Identify which cell holds the provided text, then report its (x, y) central coordinate. 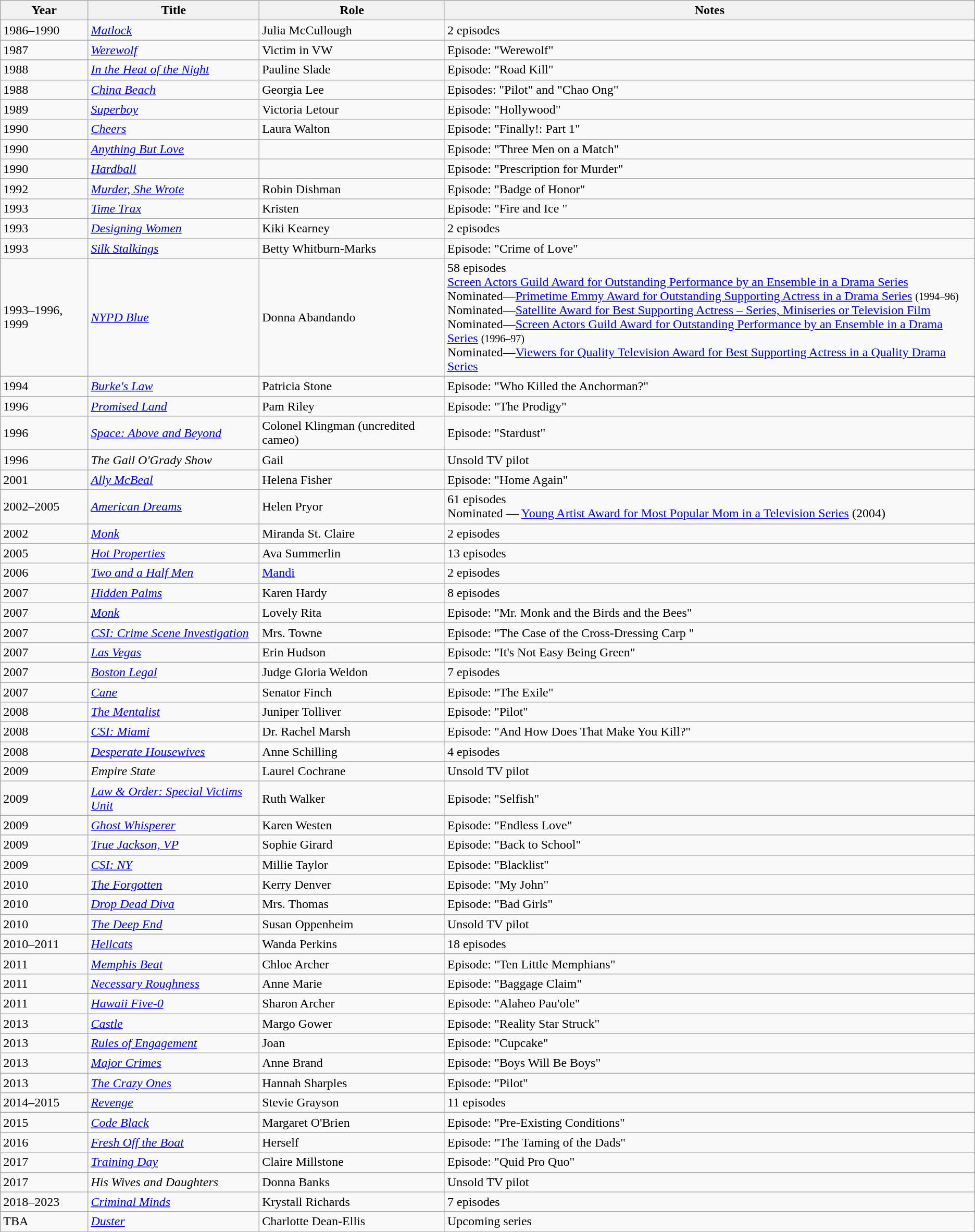
1993–1996, 1999 (44, 318)
True Jackson, VP (174, 845)
Lovely Rita (352, 613)
Empire State (174, 771)
Chloe Archer (352, 964)
His Wives and Daughters (174, 1182)
2016 (44, 1142)
Pam Riley (352, 406)
Episode: "Ten Little Memphians" (709, 964)
Krystall Richards (352, 1202)
Senator Finch (352, 692)
2015 (44, 1123)
Episode: "It's Not Easy Being Green" (709, 652)
Episode: "Who Killed the Anchorman?" (709, 387)
Episode: "Boys Will Be Boys" (709, 1063)
1994 (44, 387)
2006 (44, 573)
Episode: "Baggage Claim" (709, 984)
Episode: "Mr. Monk and the Birds and the Bees" (709, 613)
NYPD Blue (174, 318)
2010–2011 (44, 944)
Episode: "Reality Star Struck" (709, 1024)
2014–2015 (44, 1103)
Margaret O'Brien (352, 1123)
Designing Women (174, 228)
Ava Summerlin (352, 553)
Episode: "Stardust" (709, 433)
The Deep End (174, 924)
11 episodes (709, 1103)
Margo Gower (352, 1024)
Gail (352, 460)
Hardball (174, 169)
Hidden Palms (174, 593)
Title (174, 10)
Episode: "Pre-Existing Conditions" (709, 1123)
4 episodes (709, 752)
1986–1990 (44, 30)
Duster (174, 1222)
Stevie Grayson (352, 1103)
Episodes: "Pilot" and "Chao Ong" (709, 90)
Castle (174, 1024)
13 episodes (709, 553)
Upcoming series (709, 1222)
Episode: "Werewolf" (709, 50)
Donna Abandando (352, 318)
Episode: "Road Kill" (709, 70)
Miranda St. Claire (352, 533)
Role (352, 10)
CSI: Miami (174, 732)
Betty Whitburn-Marks (352, 248)
Episode: "The Taming of the Dads" (709, 1142)
Matlock (174, 30)
Episode: "Back to School" (709, 845)
Episode: "Home Again" (709, 480)
Claire Millstone (352, 1162)
Anne Marie (352, 984)
Susan Oppenheim (352, 924)
Hellcats (174, 944)
Episode: "The Case of the Cross-Dressing Carp " (709, 632)
Fresh Off the Boat (174, 1142)
Ruth Walker (352, 798)
Patricia Stone (352, 387)
Desperate Housewives (174, 752)
Erin Hudson (352, 652)
Hannah Sharples (352, 1083)
1992 (44, 189)
Mrs. Thomas (352, 904)
Episode: "Cupcake" (709, 1043)
Year (44, 10)
Episode: "The Exile" (709, 692)
Burke's Law (174, 387)
Anne Schilling (352, 752)
Mandi (352, 573)
Juniper Tolliver (352, 712)
Helen Pryor (352, 506)
Episode: "Prescription for Murder" (709, 169)
Time Trax (174, 208)
2002 (44, 533)
Episode: "The Prodigy" (709, 406)
Hot Properties (174, 553)
Kristen (352, 208)
Episode: "Alaheo Pau'ole" (709, 1003)
Promised Land (174, 406)
Kerry Denver (352, 885)
Donna Banks (352, 1182)
Sophie Girard (352, 845)
Episode: "Bad Girls" (709, 904)
Episode: "Hollywood" (709, 109)
Kiki Kearney (352, 228)
Memphis Beat (174, 964)
Anne Brand (352, 1063)
Las Vegas (174, 652)
Drop Dead Diva (174, 904)
Mrs. Towne (352, 632)
Episode: "Quid Pro Quo" (709, 1162)
Space: Above and Beyond (174, 433)
The Mentalist (174, 712)
Code Black (174, 1123)
Episode: "And How Does That Make You Kill?" (709, 732)
China Beach (174, 90)
1989 (44, 109)
2001 (44, 480)
The Crazy Ones (174, 1083)
Wanda Perkins (352, 944)
Joan (352, 1043)
American Dreams (174, 506)
TBA (44, 1222)
Laurel Cochrane (352, 771)
Millie Taylor (352, 865)
2005 (44, 553)
Judge Gloria Weldon (352, 672)
Sharon Archer (352, 1003)
Karen Westen (352, 825)
Revenge (174, 1103)
Law & Order: Special Victims Unit (174, 798)
Training Day (174, 1162)
Herself (352, 1142)
Karen Hardy (352, 593)
Episode: "Endless Love" (709, 825)
Rules of Engagement (174, 1043)
Necessary Roughness (174, 984)
61 episodesNominated — Young Artist Award for Most Popular Mom in a Television Series (2004) (709, 506)
Criminal Minds (174, 1202)
Boston Legal (174, 672)
Helena Fisher (352, 480)
Cheers (174, 129)
Hawaii Five-0 (174, 1003)
Anything But Love (174, 149)
Ally McBeal (174, 480)
Laura Walton (352, 129)
Victoria Letour (352, 109)
CSI: Crime Scene Investigation (174, 632)
Dr. Rachel Marsh (352, 732)
CSI: NY (174, 865)
8 episodes (709, 593)
Cane (174, 692)
Episode: "Crime of Love" (709, 248)
The Gail O'Grady Show (174, 460)
2002–2005 (44, 506)
1987 (44, 50)
Episode: "Fire and Ice " (709, 208)
Victim in VW (352, 50)
Charlotte Dean-Ellis (352, 1222)
Murder, She Wrote (174, 189)
Silk Stalkings (174, 248)
Robin Dishman (352, 189)
Episode: "My John" (709, 885)
The Forgotten (174, 885)
18 episodes (709, 944)
Georgia Lee (352, 90)
Julia McCullough (352, 30)
Pauline Slade (352, 70)
Major Crimes (174, 1063)
Notes (709, 10)
Superboy (174, 109)
2018–2023 (44, 1202)
Episode: "Three Men on a Match" (709, 149)
Episode: "Selfish" (709, 798)
Episode: "Finally!: Part 1" (709, 129)
Episode: "Blacklist" (709, 865)
Episode: "Badge of Honor" (709, 189)
In the Heat of the Night (174, 70)
Ghost Whisperer (174, 825)
Werewolf (174, 50)
Two and a Half Men (174, 573)
Colonel Klingman (uncredited cameo) (352, 433)
